Scan for the cell matching the given text and deliver its [X, Y] coordinate at center. 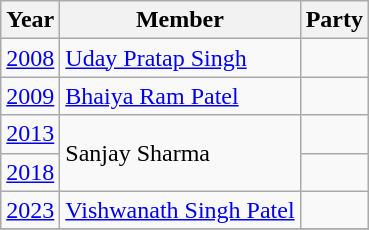
2008 [30, 58]
Year [30, 20]
2009 [30, 96]
2023 [30, 210]
2018 [30, 172]
Uday Pratap Singh [180, 58]
2013 [30, 134]
Party [334, 20]
Sanjay Sharma [180, 153]
Bhaiya Ram Patel [180, 96]
Vishwanath Singh Patel [180, 210]
Member [180, 20]
